Output the [x, y] coordinate of the center of the cell containing the given text.  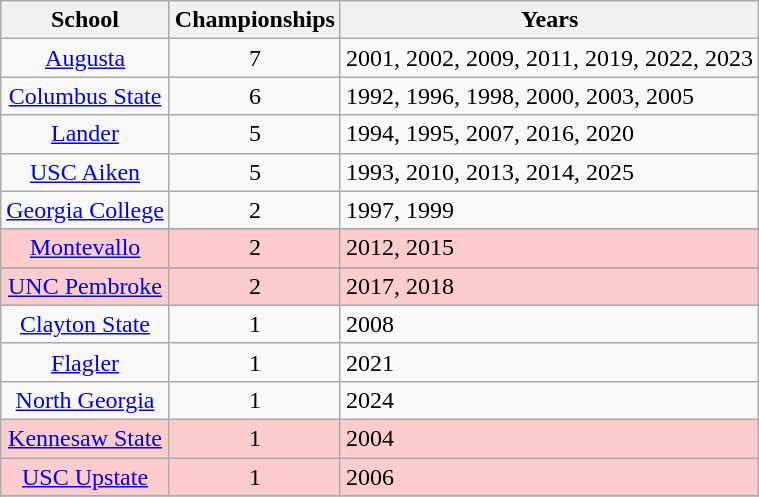
2004 [549, 438]
2001, 2002, 2009, 2011, 2019, 2022, 2023 [549, 58]
Georgia College [86, 210]
7 [254, 58]
USC Upstate [86, 477]
UNC Pembroke [86, 286]
Augusta [86, 58]
Lander [86, 134]
School [86, 20]
2012, 2015 [549, 248]
2006 [549, 477]
Years [549, 20]
USC Aiken [86, 172]
Flagler [86, 362]
1997, 1999 [549, 210]
2021 [549, 362]
2024 [549, 400]
Montevallo [86, 248]
2008 [549, 324]
Clayton State [86, 324]
2017, 2018 [549, 286]
1993, 2010, 2013, 2014, 2025 [549, 172]
Kennesaw State [86, 438]
North Georgia [86, 400]
Columbus State [86, 96]
1992, 1996, 1998, 2000, 2003, 2005 [549, 96]
6 [254, 96]
Championships [254, 20]
1994, 1995, 2007, 2016, 2020 [549, 134]
